Scan for the cell matching the given text and deliver its (X, Y) coordinate at center. 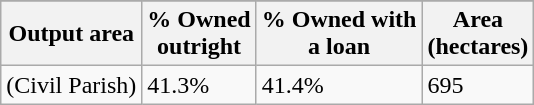
(Civil Parish) (72, 85)
695 (478, 85)
% Owned witha loan (339, 34)
41.4% (339, 85)
% Ownedoutright (199, 34)
Area(hectares) (478, 34)
Output area (72, 34)
41.3% (199, 85)
